Identify which cell holds the provided text, then report its (x, y) central coordinate. 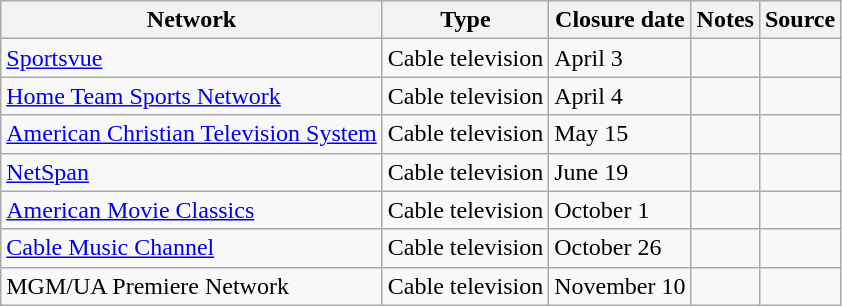
Type (465, 20)
June 19 (620, 172)
Notes (725, 20)
Home Team Sports Network (192, 96)
MGM/UA Premiere Network (192, 286)
October 26 (620, 248)
April 4 (620, 96)
Source (800, 20)
April 3 (620, 58)
October 1 (620, 210)
American Christian Television System (192, 134)
NetSpan (192, 172)
American Movie Classics (192, 210)
Sportsvue (192, 58)
May 15 (620, 134)
Network (192, 20)
November 10 (620, 286)
Cable Music Channel (192, 248)
Closure date (620, 20)
